Return (X, Y) of the center of cell containing provided text 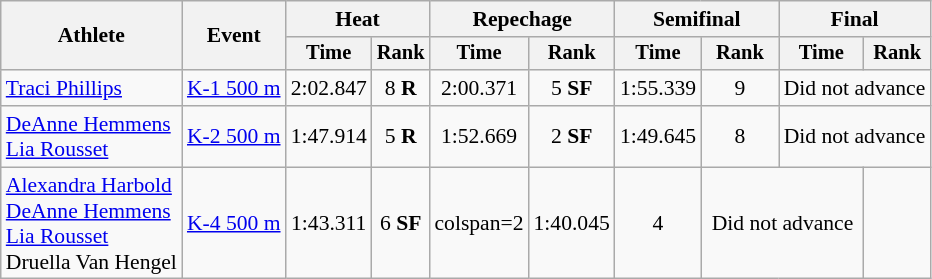
Repechage (522, 19)
8 (740, 136)
5 R (401, 136)
Final (855, 19)
1:40.045 (572, 223)
Traci Phillips (92, 88)
K-2 500 m (234, 136)
colspan=2 (478, 223)
1:43.311 (329, 223)
2:02.847 (329, 88)
8 R (401, 88)
K-1 500 m (234, 88)
Event (234, 36)
Semifinal (697, 19)
K-4 500 m (234, 223)
9 (740, 88)
5 SF (572, 88)
4 (658, 223)
1:52.669 (478, 136)
1:47.914 (329, 136)
1:55.339 (658, 88)
1:49.645 (658, 136)
2:00.371 (478, 88)
Heat (358, 19)
Alexandra HarboldDeAnne HemmensLia RoussetDruella Van Hengel (92, 223)
DeAnne HemmensLia Rousset (92, 136)
6 SF (401, 223)
2 SF (572, 136)
Athlete (92, 36)
